Return (X, Y) of the center of cell containing provided text 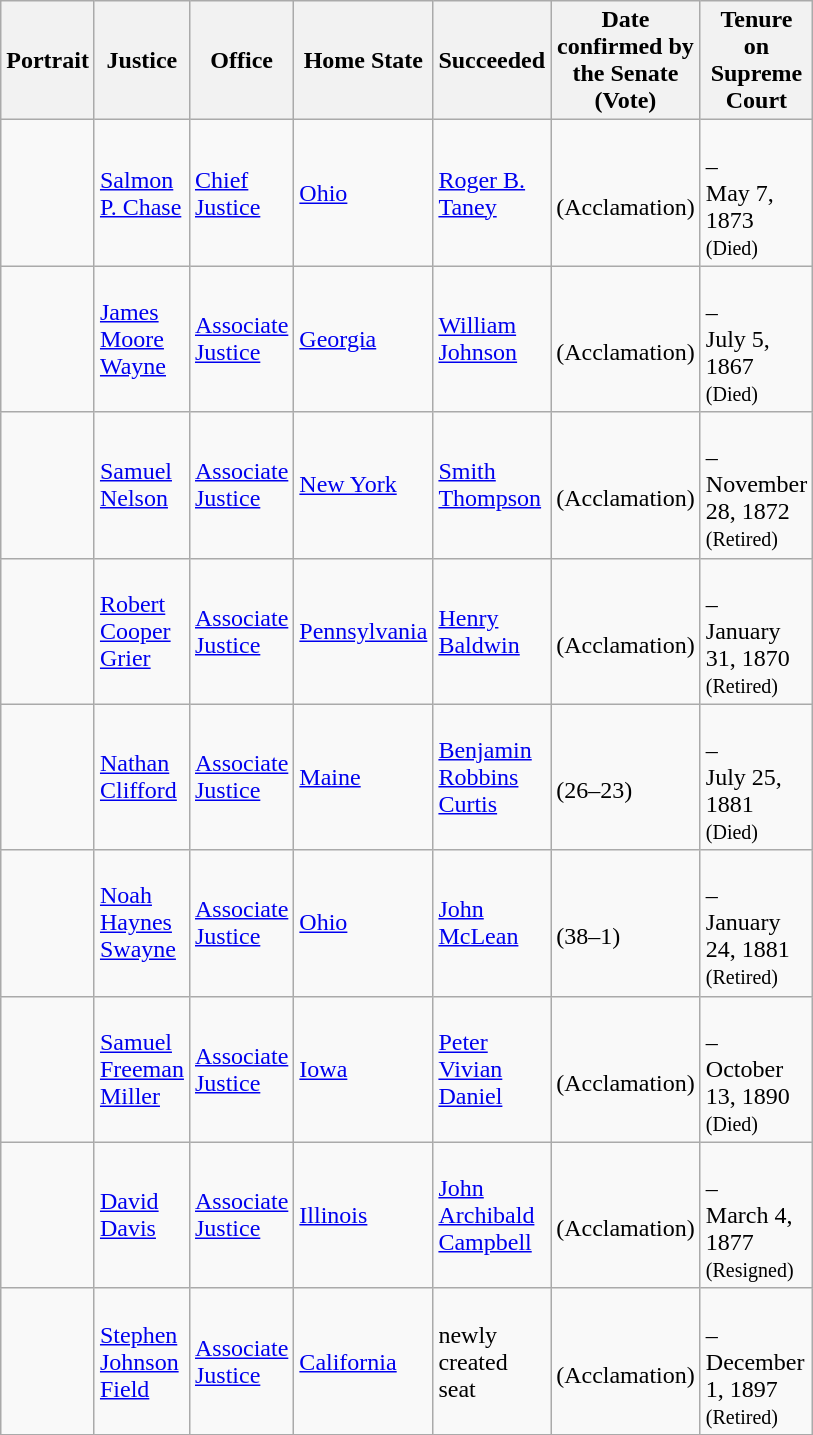
–December 1, 1897(Retired) (756, 1361)
James Moore Wayne (142, 339)
Justice (142, 60)
Stephen Johnson Field (142, 1361)
Iowa (364, 1069)
–November 28, 1872(Retired) (756, 485)
Pennsylvania (364, 631)
Roger B. Taney (492, 193)
–January 31, 1870(Retired) (756, 631)
David Davis (142, 1215)
John Archibald Campbell (492, 1215)
New York (364, 485)
Office (241, 60)
Salmon P. Chase (142, 193)
William Johnson (492, 339)
–January 24, 1881(Retired) (756, 923)
Nathan Clifford (142, 777)
(38–1) (626, 923)
Illinois (364, 1215)
newly created seat (492, 1361)
Samuel Freeman Miller (142, 1069)
(26–23) (626, 777)
Georgia (364, 339)
Chief Justice (241, 193)
–March 4, 1877(Resigned) (756, 1215)
–July 25, 1881(Died) (756, 777)
Succeeded (492, 60)
Date confirmed by the Senate(Vote) (626, 60)
Henry Baldwin (492, 631)
–July 5, 1867(Died) (756, 339)
Tenure on Supreme Court (756, 60)
Noah Haynes Swayne (142, 923)
Portrait (48, 60)
Home State (364, 60)
Robert Cooper Grier (142, 631)
California (364, 1361)
Maine (364, 777)
Peter Vivian Daniel (492, 1069)
–May 7, 1873(Died) (756, 193)
Samuel Nelson (142, 485)
John McLean (492, 923)
Smith Thompson (492, 485)
Benjamin Robbins Curtis (492, 777)
–October 13, 1890(Died) (756, 1069)
